Return the [x, y] coordinate for the center point of the cell that contains the specified text.  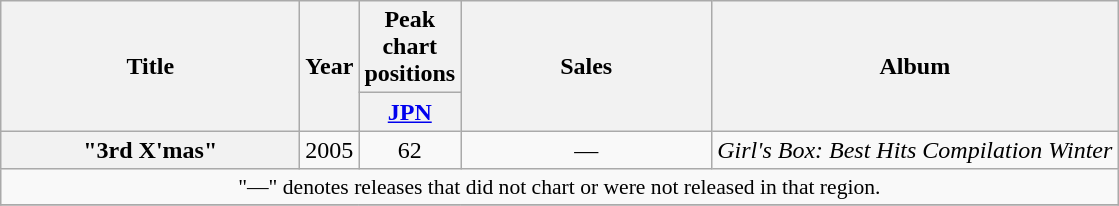
Girl's Box: Best Hits Compilation Winter [915, 150]
JPN [410, 112]
Sales [586, 66]
Title [150, 66]
— [586, 150]
2005 [330, 150]
Album [915, 66]
62 [410, 150]
"3rd X'mas" [150, 150]
Year [330, 66]
"—" denotes releases that did not chart or were not released in that region. [560, 187]
Peak chart positions [410, 47]
